Detect which cell encompasses the target text, then output its [x, y] center coordinate. 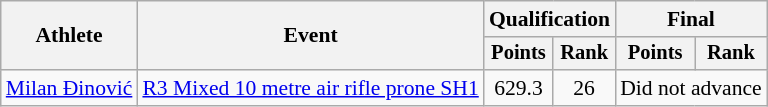
26 [584, 88]
629.3 [518, 88]
R3 Mixed 10 metre air rifle prone SH1 [310, 88]
Qualification [550, 19]
Athlete [70, 36]
Final [691, 19]
Milan Đinović [70, 88]
Did not advance [691, 88]
Event [310, 36]
